Locate the cell with the specified text and output its [x, y] center coordinate. 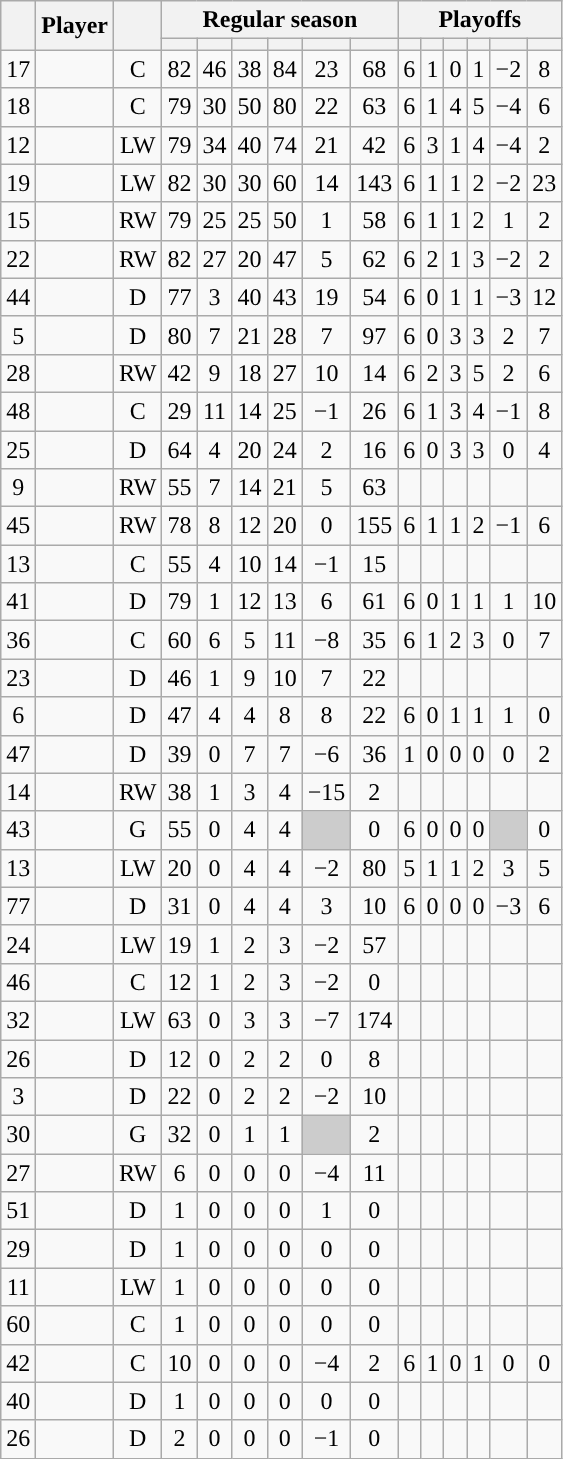
58 [374, 221]
35 [374, 640]
Regular season [280, 20]
174 [374, 1020]
39 [180, 754]
Playoffs [480, 20]
61 [374, 602]
31 [180, 906]
78 [180, 526]
34 [214, 145]
16 [374, 449]
97 [374, 335]
68 [374, 69]
41 [18, 602]
64 [180, 449]
Player [75, 26]
45 [18, 526]
84 [284, 69]
51 [18, 1211]
48 [18, 411]
17 [18, 69]
143 [374, 183]
44 [18, 297]
−7 [326, 1020]
−8 [326, 640]
57 [374, 944]
−15 [326, 792]
155 [374, 526]
54 [374, 297]
74 [284, 145]
−6 [326, 754]
62 [374, 259]
